Return (X, Y) of the center of cell containing provided text 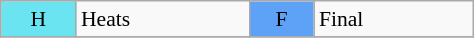
Heats (162, 19)
Final (394, 19)
F (282, 19)
H (38, 19)
